Search for the cell housing the specified text and yield its [X, Y] center coordinate. 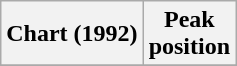
Chart (1992) [72, 34]
Peakposition [189, 34]
